Return (x, y) of the center of cell containing provided text 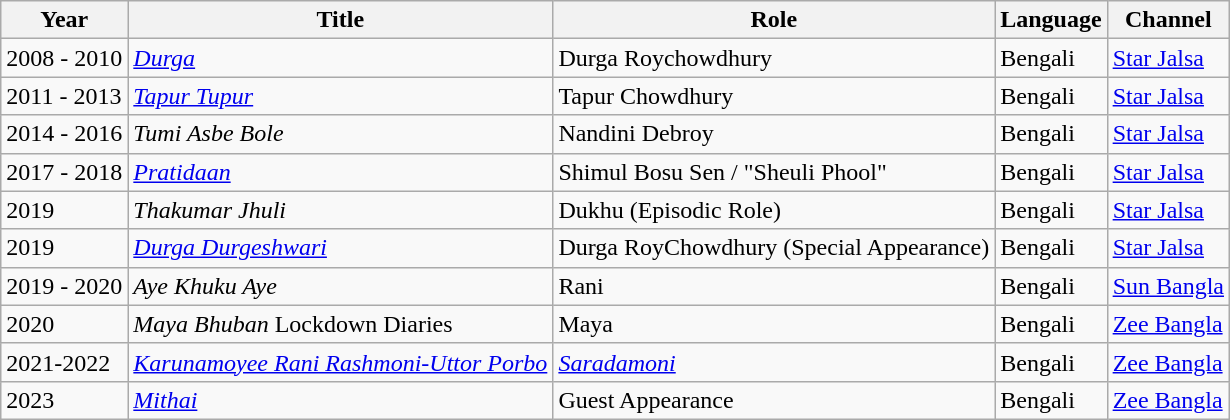
Maya Bhuban Lockdown Diaries (340, 324)
Sun Bangla (1168, 286)
2023 (64, 400)
Thakumar Jhuli (340, 210)
Aye Khuku Aye (340, 286)
2011 - 2013 (64, 96)
Guest Appearance (774, 400)
Tumi Asbe Bole (340, 134)
Rani (774, 286)
2008 - 2010 (64, 58)
Maya (774, 324)
Tapur Chowdhury (774, 96)
Tapur Tupur (340, 96)
Durga Durgeshwari (340, 248)
Role (774, 20)
Year (64, 20)
2014 - 2016 (64, 134)
Shimul Bosu Sen / "Sheuli Phool" (774, 172)
Channel (1168, 20)
Durga (340, 58)
2021-2022 (64, 362)
Durga RoyChowdhury (Special Appearance) (774, 248)
Title (340, 20)
Saradamoni (774, 362)
Durga Roychowdhury (774, 58)
2017 - 2018 (64, 172)
Karunamoyee Rani Rashmoni-Uttor Porbo (340, 362)
Pratidaan (340, 172)
Language (1051, 20)
Nandini Debroy (774, 134)
2020 (64, 324)
Mithai (340, 400)
2019 - 2020 (64, 286)
Dukhu (Episodic Role) (774, 210)
